Provide the [x, y] coordinate of the cell's center where the given text is located.  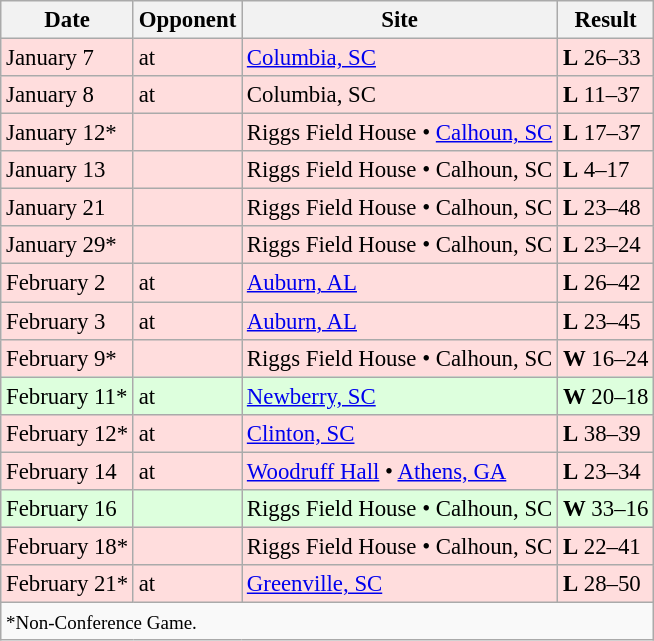
Opponent [187, 20]
W 20–18 [606, 396]
L 26–33 [606, 58]
L 23–24 [606, 245]
February 14 [68, 471]
W 16–24 [606, 358]
January 7 [68, 58]
L 26–42 [606, 283]
L 28–50 [606, 584]
Result [606, 20]
February 21* [68, 584]
January 8 [68, 95]
February 16 [68, 509]
February 11* [68, 396]
Newberry, SC [400, 396]
January 21 [68, 208]
L 23–34 [606, 471]
February 18* [68, 546]
*Non-Conference Game. [328, 621]
W 33–16 [606, 509]
L 4–17 [606, 170]
Greenville, SC [400, 584]
Date [68, 20]
February 2 [68, 283]
Clinton, SC [400, 433]
L 11–37 [606, 95]
L 23–48 [606, 208]
Site [400, 20]
February 12* [68, 433]
Woodruff Hall • Athens, GA [400, 471]
January 29* [68, 245]
January 13 [68, 170]
L 23–45 [606, 321]
February 3 [68, 321]
L 17–37 [606, 133]
February 9* [68, 358]
January 12* [68, 133]
L 22–41 [606, 546]
L 38–39 [606, 433]
